Output the [X, Y] coordinate of the center of the cell containing the given text.  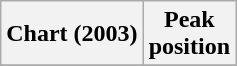
Chart (2003) [72, 34]
Peakposition [189, 34]
